From the cell containing the given text, extract its center point as [X, Y] coordinate. 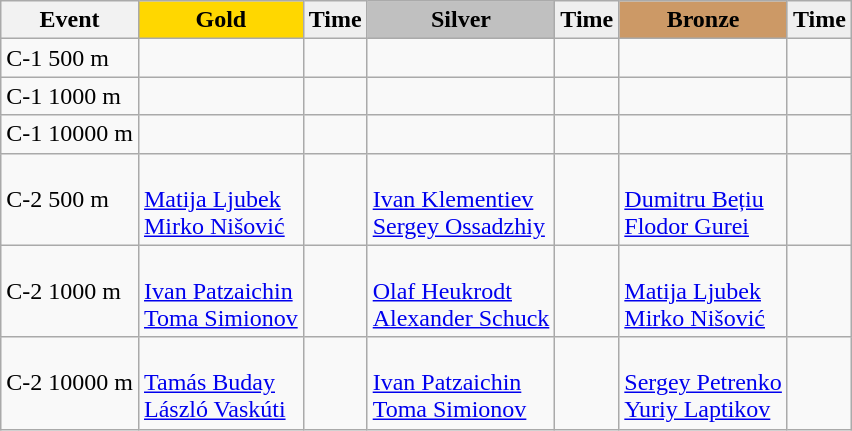
Dumitru BețiuFlodor Gurei [704, 199]
Event [70, 20]
C-1 500 m [70, 58]
C-2 500 m [70, 199]
Ivan KlementievSergey Ossadzhiy [461, 199]
C-1 10000 m [70, 134]
C-1 1000 m [70, 96]
Silver [461, 20]
C-2 1000 m [70, 291]
Sergey PetrenkoYuriy Laptikov [704, 383]
Gold [220, 20]
Olaf HeukrodtAlexander Schuck [461, 291]
C-2 10000 m [70, 383]
Bronze [704, 20]
Tamás BudayLászló Vaskúti [220, 383]
